Pinpoint the cell where the given text exists, returning its [x, y] midpoint coordinate. 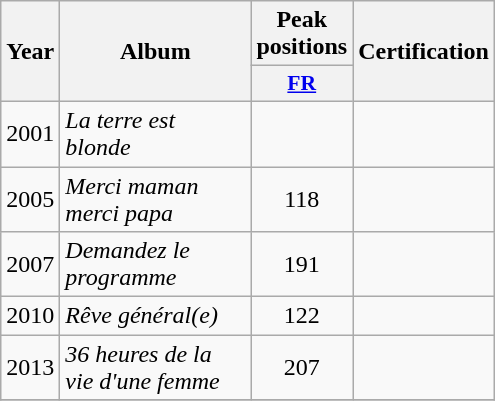
FR [302, 84]
2001 [30, 134]
191 [302, 264]
2010 [30, 316]
Album [156, 52]
122 [302, 316]
Certification [424, 52]
118 [302, 198]
2005 [30, 198]
La terre est blonde [156, 134]
2013 [30, 368]
Peak positions [302, 34]
36 heures de la vie d'une femme [156, 368]
Merci maman merci papa [156, 198]
2007 [30, 264]
207 [302, 368]
Year [30, 52]
Demandez le programme [156, 264]
Rêve général(e) [156, 316]
